From the cell containing the given text, extract its center point as (x, y) coordinate. 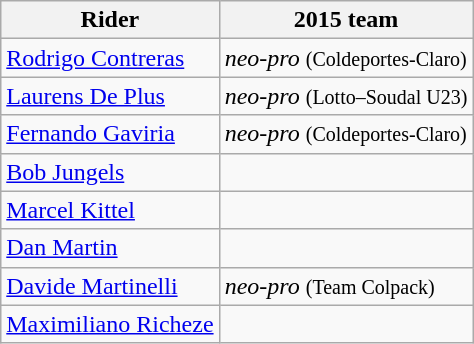
Rodrigo Contreras (110, 58)
neo-pro (Team Colpack) (346, 286)
neo-pro (Lotto–Soudal U23) (346, 96)
Dan Martin (110, 248)
Fernando Gaviria (110, 134)
Maximiliano Richeze (110, 324)
Bob Jungels (110, 172)
Davide Martinelli (110, 286)
2015 team (346, 20)
Laurens De Plus (110, 96)
Marcel Kittel (110, 210)
Rider (110, 20)
